Capture the cell that displays the provided text and extract its [x, y] central coordinate. 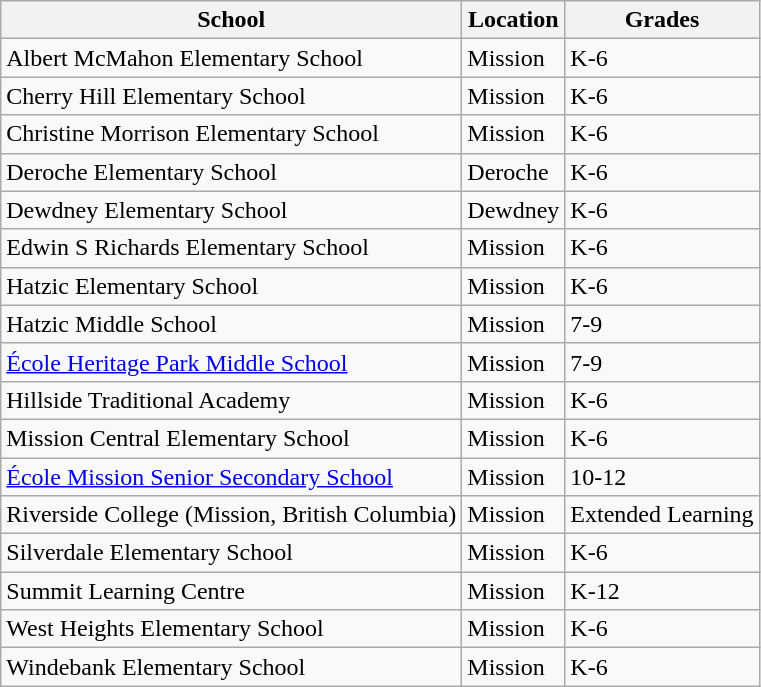
École Mission Senior Secondary School [232, 477]
Hatzic Middle School [232, 324]
Riverside College (Mission, British Columbia) [232, 515]
Location [514, 20]
Windebank Elementary School [232, 667]
K-12 [662, 591]
Extended Learning [662, 515]
Christine Morrison Elementary School [232, 134]
10-12 [662, 477]
Summit Learning Centre [232, 591]
Hillside Traditional Academy [232, 400]
Deroche [514, 172]
Dewdney Elementary School [232, 210]
École Heritage Park Middle School [232, 362]
Deroche Elementary School [232, 172]
Hatzic Elementary School [232, 286]
Albert McMahon Elementary School [232, 58]
Dewdney [514, 210]
Cherry Hill Elementary School [232, 96]
Edwin S Richards Elementary School [232, 248]
West Heights Elementary School [232, 629]
Mission Central Elementary School [232, 438]
Silverdale Elementary School [232, 553]
School [232, 20]
Grades [662, 20]
